Identify which cell holds the provided text, then report its (x, y) central coordinate. 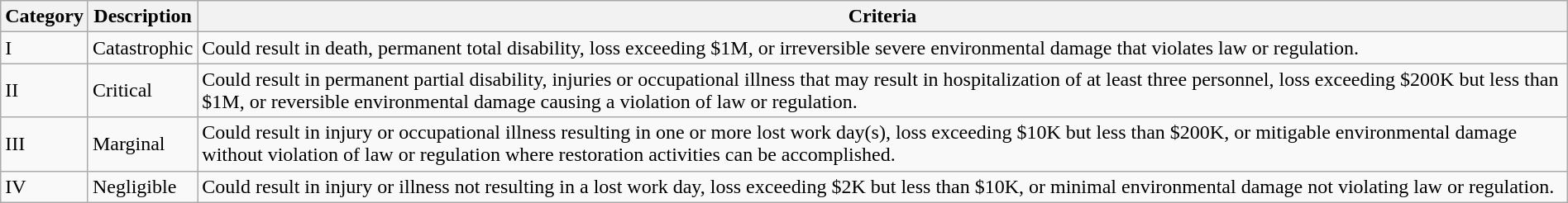
IV (45, 186)
I (45, 48)
Negligible (142, 186)
Description (142, 17)
II (45, 91)
Catastrophic (142, 48)
Category (45, 17)
Criteria (882, 17)
Critical (142, 91)
III (45, 144)
Marginal (142, 144)
Could result in death, permanent total disability, loss exceeding $1M, or irreversible severe environmental damage that violates law or regulation. (882, 48)
